Extract the [X, Y] coordinate from the center of the cell holding the provided text.  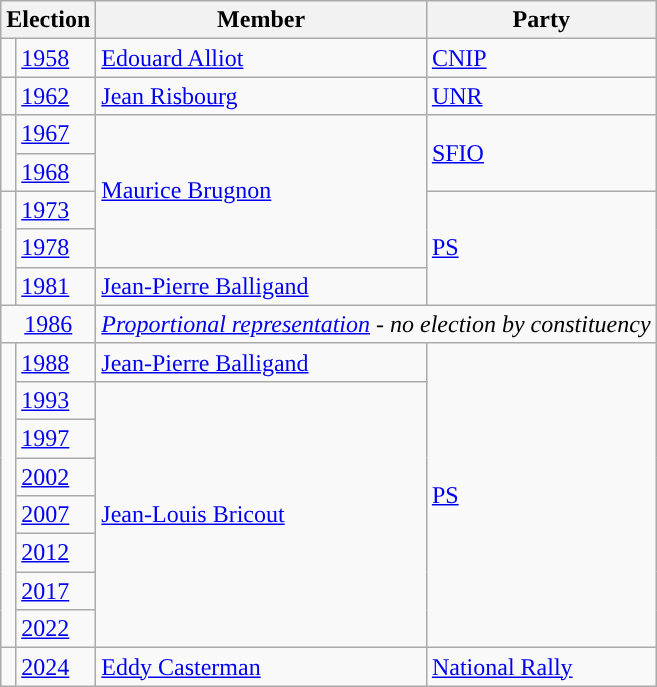
1993 [56, 400]
Party [541, 20]
1968 [56, 172]
1978 [56, 248]
Proportional representation - no election by constituency [376, 324]
1962 [56, 96]
UNR [541, 96]
CNIP [541, 58]
Election [48, 20]
2012 [56, 553]
2002 [56, 477]
1958 [56, 58]
Jean Risbourg [262, 96]
SFIO [541, 153]
1981 [56, 286]
1973 [56, 210]
2007 [56, 515]
Eddy Casterman [262, 667]
Member [262, 20]
1967 [56, 134]
1997 [56, 438]
National Rally [541, 667]
Edouard Alliot [262, 58]
2022 [56, 629]
Maurice Brugnon [262, 191]
2024 [56, 667]
1986 [48, 324]
Jean-Louis Bricout [262, 514]
1988 [56, 362]
2017 [56, 591]
